Return [x, y] of the center of cell containing provided text 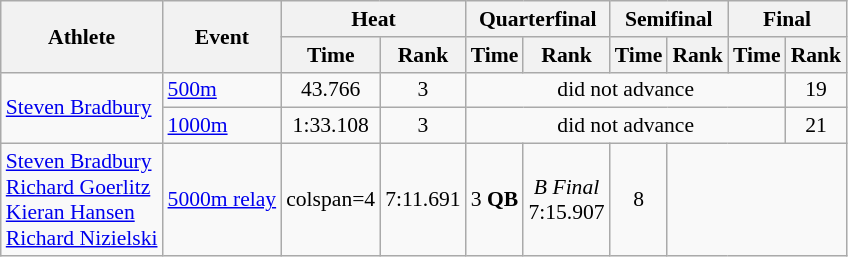
3 QB [495, 200]
Steven Bradbury [82, 108]
Heat [374, 19]
1:33.108 [330, 126]
colspan=4 [330, 200]
Semifinal [669, 19]
7:11.691 [422, 200]
500m [222, 90]
Steven Bradbury Richard Goerlitz Kieran Hansen Richard Nizielski [82, 200]
Quarterfinal [538, 19]
1000m [222, 126]
8 [639, 200]
Athlete [82, 36]
5000m relay [222, 200]
21 [816, 126]
B Final 7:15.907 [566, 200]
19 [816, 90]
43.766 [330, 90]
Event [222, 36]
Final [787, 19]
